From the cell containing the given text, extract its center point as (x, y) coordinate. 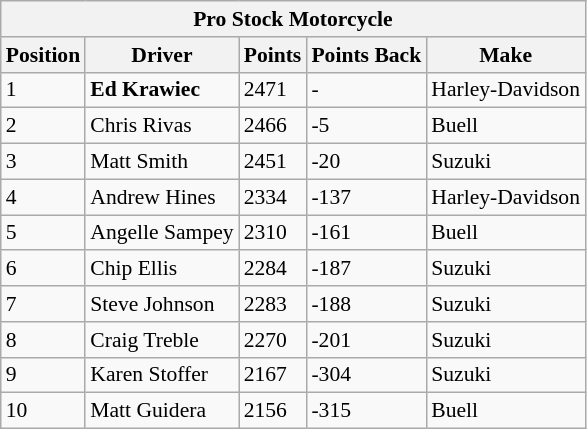
-187 (366, 269)
2156 (273, 411)
-161 (366, 233)
-5 (366, 126)
2283 (273, 304)
Driver (162, 55)
2466 (273, 126)
9 (43, 375)
2284 (273, 269)
2270 (273, 340)
2334 (273, 197)
- (366, 90)
Chris Rivas (162, 126)
-20 (366, 162)
2310 (273, 233)
Chip Ellis (162, 269)
1 (43, 90)
Points Back (366, 55)
Points (273, 55)
7 (43, 304)
Andrew Hines (162, 197)
Steve Johnson (162, 304)
2451 (273, 162)
-188 (366, 304)
Angelle Sampey (162, 233)
Craig Treble (162, 340)
2 (43, 126)
Pro Stock Motorcycle (293, 19)
4 (43, 197)
-315 (366, 411)
-201 (366, 340)
5 (43, 233)
6 (43, 269)
2471 (273, 90)
Matt Guidera (162, 411)
-304 (366, 375)
Position (43, 55)
Karen Stoffer (162, 375)
Ed Krawiec (162, 90)
2167 (273, 375)
8 (43, 340)
Make (506, 55)
10 (43, 411)
-137 (366, 197)
3 (43, 162)
Matt Smith (162, 162)
